Scan for the cell matching the given text and deliver its [X, Y] coordinate at center. 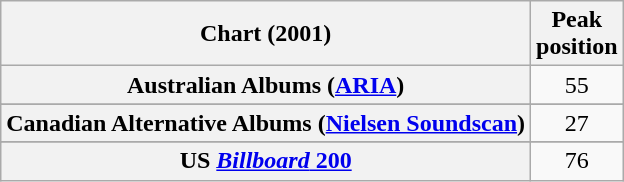
27 [577, 123]
55 [577, 85]
Chart (2001) [266, 34]
Canadian Alternative Albums (Nielsen Soundscan) [266, 123]
76 [577, 161]
Australian Albums (ARIA) [266, 85]
US Billboard 200 [266, 161]
Peakposition [577, 34]
